Locate the cell with the specified text and output its [x, y] center coordinate. 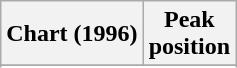
Chart (1996) [72, 34]
Peakposition [189, 34]
